Provide the (X, Y) coordinate of the cell's center where the given text is located.  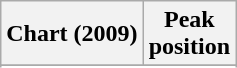
Chart (2009) (72, 34)
Peakposition (189, 34)
